Output the [x, y] coordinate of the center of the cell containing the given text.  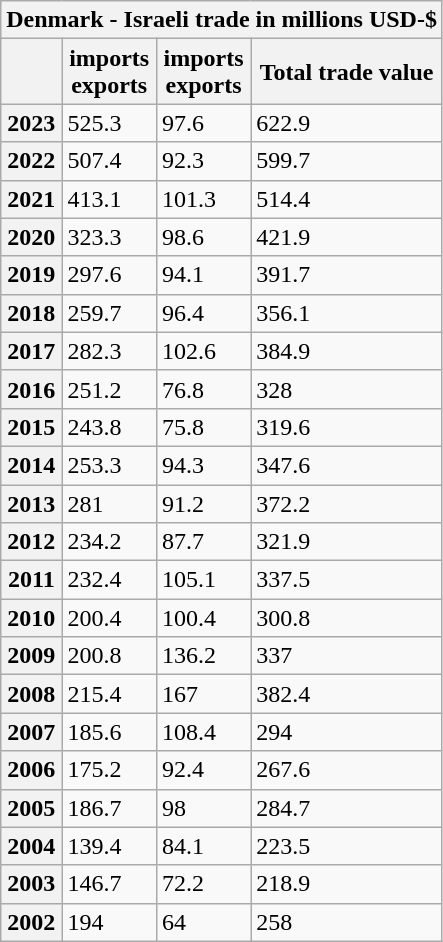
300.8 [347, 618]
92.3 [203, 161]
337.5 [347, 580]
413.1 [109, 199]
2015 [32, 427]
215.4 [109, 694]
234.2 [109, 542]
102.6 [203, 351]
253.3 [109, 465]
98.6 [203, 237]
294 [347, 732]
599.7 [347, 161]
259.7 [109, 313]
100.4 [203, 618]
507.4 [109, 161]
2010 [32, 618]
356.1 [347, 313]
75.8 [203, 427]
297.6 [109, 275]
91.2 [203, 503]
64 [203, 922]
2020 [32, 237]
200.8 [109, 656]
282.3 [109, 351]
108.4 [203, 732]
218.9 [347, 884]
84.1 [203, 846]
382.4 [347, 694]
319.6 [347, 427]
167 [203, 694]
2009 [32, 656]
372.2 [347, 503]
76.8 [203, 389]
391.7 [347, 275]
323.3 [109, 237]
94.3 [203, 465]
105.1 [203, 580]
98 [203, 808]
2016 [32, 389]
2013 [32, 503]
267.6 [347, 770]
2002 [32, 922]
421.9 [347, 237]
258 [347, 922]
232.4 [109, 580]
175.2 [109, 770]
186.7 [109, 808]
347.6 [347, 465]
2021 [32, 199]
2006 [32, 770]
284.7 [347, 808]
2003 [32, 884]
97.6 [203, 123]
Total trade value [347, 72]
200.4 [109, 618]
243.8 [109, 427]
2011 [32, 580]
337 [347, 656]
92.4 [203, 770]
2019 [32, 275]
101.3 [203, 199]
139.4 [109, 846]
2017 [32, 351]
2004 [32, 846]
2008 [32, 694]
223.5 [347, 846]
2005 [32, 808]
281 [109, 503]
321.9 [347, 542]
525.3 [109, 123]
136.2 [203, 656]
72.2 [203, 884]
94.1 [203, 275]
2023 [32, 123]
622.9 [347, 123]
2022 [32, 161]
328 [347, 389]
514.4 [347, 199]
384.9 [347, 351]
185.6 [109, 732]
2018 [32, 313]
2012 [32, 542]
Denmark - Israeli trade in millions USD-$ [222, 20]
194 [109, 922]
2007 [32, 732]
87.7 [203, 542]
251.2 [109, 389]
146.7 [109, 884]
2014 [32, 465]
96.4 [203, 313]
